Capture the cell that displays the provided text and extract its [x, y] central coordinate. 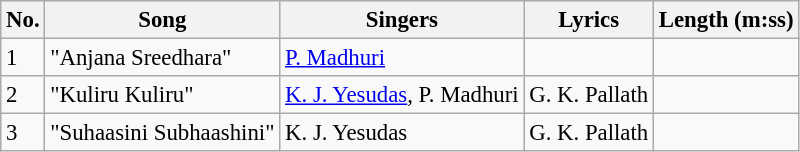
Lyrics [589, 20]
"Anjana Sreedhara" [162, 58]
"Suhaasini Subhaashini" [162, 133]
Song [162, 20]
Length (m:ss) [726, 20]
Singers [402, 20]
3 [23, 133]
P. Madhuri [402, 58]
2 [23, 95]
"Kuliru Kuliru" [162, 95]
No. [23, 20]
K. J. Yesudas [402, 133]
1 [23, 58]
K. J. Yesudas, P. Madhuri [402, 95]
